For the text-containing cell, return its midpoint in (x, y) coordinate format. 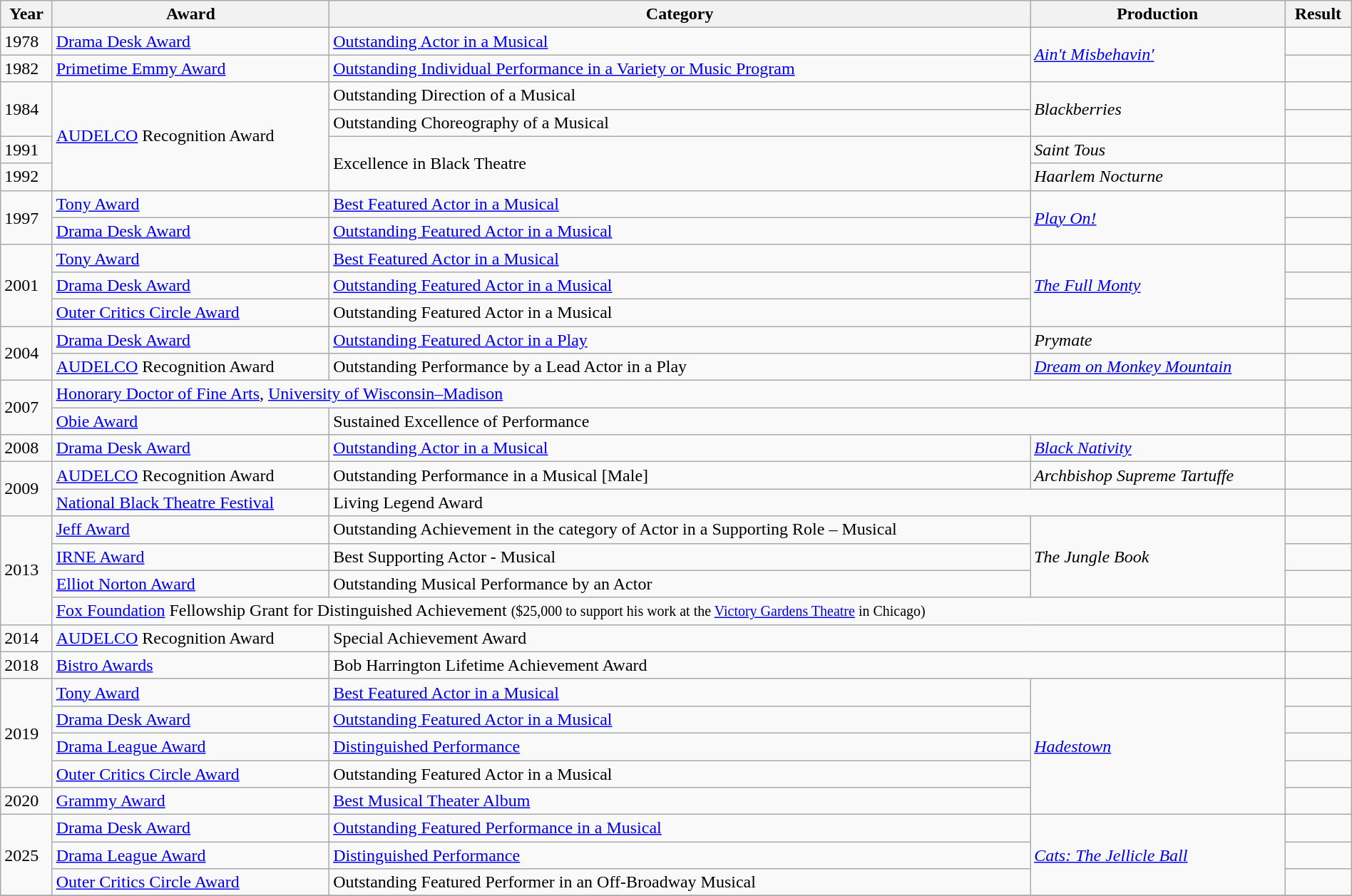
2001 (26, 285)
Bistro Awards (190, 665)
2019 (26, 733)
Primetime Emmy Award (190, 68)
Outstanding Featured Performer in an Off-Broadway Musical (680, 882)
Outstanding Individual Performance in a Variety or Music Program (680, 68)
Black Nativity (1158, 448)
1992 (26, 177)
IRNE Award (190, 557)
1984 (26, 109)
Outstanding Featured Actor in a Play (680, 340)
1978 (26, 41)
2025 (26, 855)
Saint Tous (1158, 150)
Best Supporting Actor - Musical (680, 557)
2009 (26, 489)
1982 (26, 68)
Outstanding Direction of a Musical (680, 96)
Hadestown (1158, 746)
Outstanding Featured Performance in a Musical (680, 828)
The Full Monty (1158, 285)
Award (190, 14)
Category (680, 14)
1991 (26, 150)
2018 (26, 665)
Grammy Award (190, 801)
2014 (26, 638)
Outstanding Performance by a Lead Actor in a Play (680, 367)
2013 (26, 570)
Prymate (1158, 340)
Fox Foundation Fellowship Grant for Distinguished Achievement ($25,000 to support his work at the Victory Gardens Theatre in Chicago) (668, 611)
Best Musical Theater Album (680, 801)
Outstanding Achievement in the category of Actor in a Supporting Role – Musical (680, 530)
Outstanding Performance in a Musical [Male] (680, 475)
Outstanding Musical Performance by an Actor (680, 584)
Jeff Award (190, 530)
Excellence in Black Theatre (680, 163)
2004 (26, 354)
Play On! (1158, 217)
Haarlem Nocturne (1158, 177)
Elliot Norton Award (190, 584)
2020 (26, 801)
Special Achievement Award (807, 638)
Archbishop Supreme Tartuffe (1158, 475)
Bob Harrington Lifetime Achievement Award (807, 665)
Blackberries (1158, 109)
Honorary Doctor of Fine Arts, University of Wisconsin–Madison (668, 394)
2008 (26, 448)
Production (1158, 14)
Obie Award (190, 421)
Ain't Misbehavin' (1158, 55)
Outstanding Choreography of a Musical (680, 123)
Cats: The Jellicle Ball (1158, 855)
The Jungle Book (1158, 557)
1997 (26, 217)
National Black Theatre Festival (190, 503)
Year (26, 14)
Result (1318, 14)
Sustained Excellence of Performance (807, 421)
2007 (26, 408)
Living Legend Award (807, 503)
Dream on Monkey Mountain (1158, 367)
